Locate the cell with the specified text and output its (x, y) center coordinate. 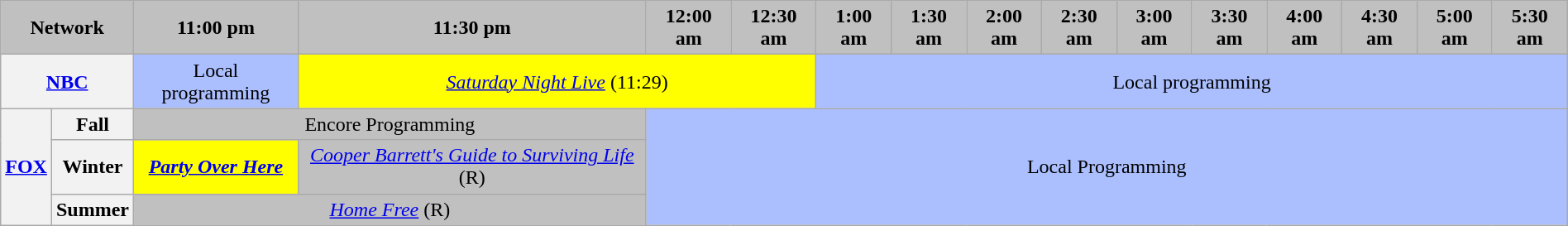
5:00 am (1454, 28)
FOX (26, 167)
11:30 pm (471, 28)
Party Over Here (217, 167)
Summer (93, 209)
11:00 pm (217, 28)
Home Free (R) (390, 209)
Fall (93, 124)
2:30 am (1078, 28)
4:00 am (1305, 28)
4:30 am (1379, 28)
Cooper Barrett's Guide to Surviving Life (R) (471, 167)
5:30 am (1530, 28)
12:00 am (688, 28)
Network (68, 28)
NBC (68, 81)
1:00 am (853, 28)
Local Programming (1107, 167)
Winter (93, 167)
12:30 am (774, 28)
Encore Programming (390, 124)
3:00 am (1154, 28)
1:30 am (930, 28)
3:30 am (1229, 28)
2:00 am (1004, 28)
Saturday Night Live (11:29) (557, 81)
